Search for the cell housing the specified text and yield its (x, y) center coordinate. 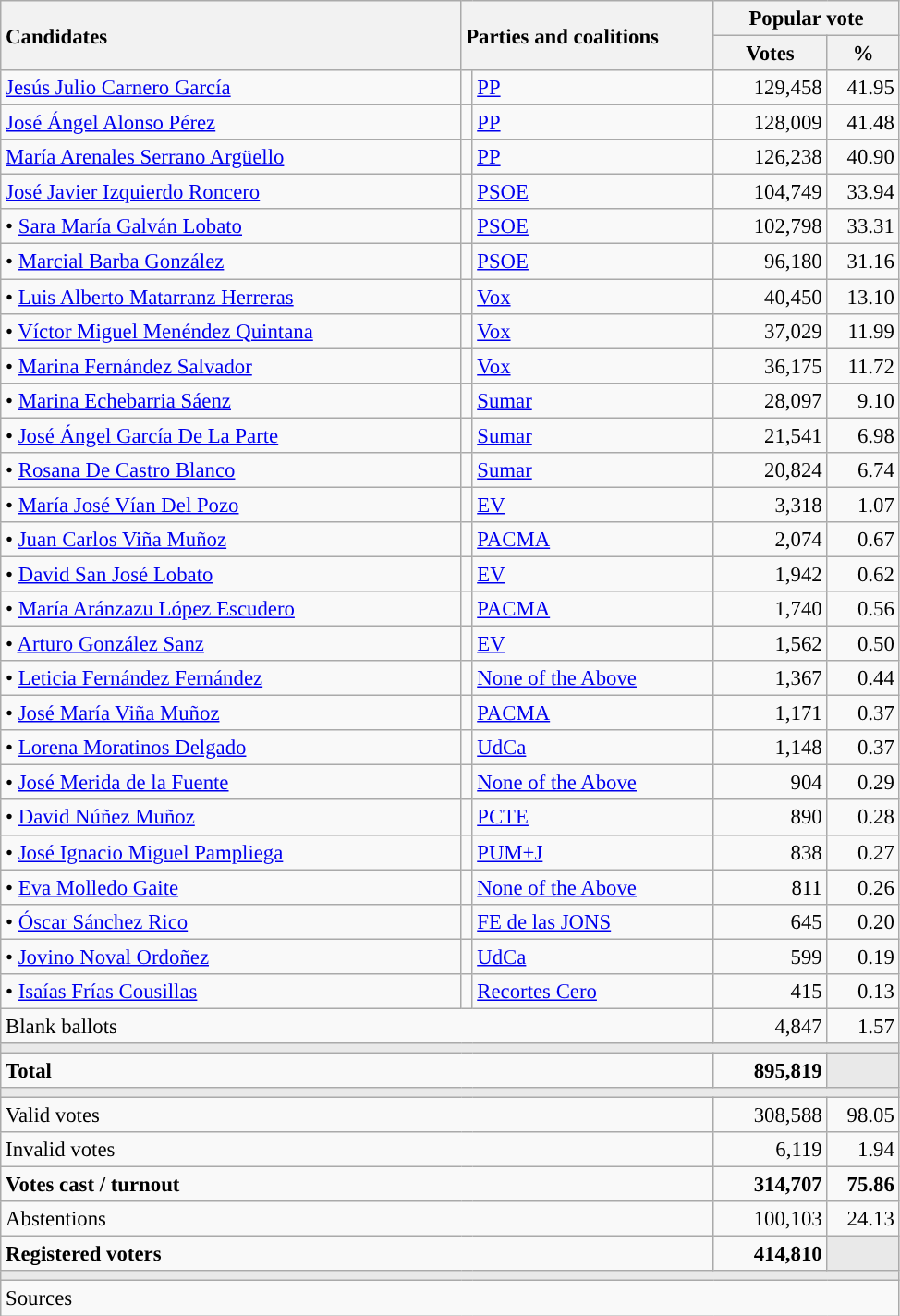
Popular vote (806, 18)
36,175 (771, 366)
126,238 (771, 157)
24.13 (863, 1219)
• Sara María Galván Lobato (231, 226)
% (863, 54)
11.99 (863, 331)
129,458 (771, 88)
41.48 (863, 123)
• Jovino Noval Ordoñez (231, 957)
0.20 (863, 921)
1,942 (771, 574)
0.29 (863, 783)
0.50 (863, 644)
645 (771, 921)
40.90 (863, 157)
PUM+J (593, 852)
Parties and coalitions (588, 35)
Recortes Cero (593, 992)
0.19 (863, 957)
0.44 (863, 678)
11.72 (863, 366)
0.13 (863, 992)
415 (771, 992)
75.86 (863, 1185)
98.05 (863, 1115)
José Javier Izquierdo Roncero (231, 192)
• Isaías Frías Cousillas (231, 992)
308,588 (771, 1115)
Total (357, 1070)
811 (771, 887)
• José Ángel García De La Parte (231, 435)
895,819 (771, 1070)
1.57 (863, 1026)
838 (771, 852)
• María Aránzazu López Escudero (231, 609)
• Eva Molledo Gaite (231, 887)
1,148 (771, 748)
José Ángel Alonso Pérez (231, 123)
• Leticia Fernández Fernández (231, 678)
0.62 (863, 574)
Invalid votes (357, 1150)
FE de las JONS (593, 921)
Votes (771, 54)
104,749 (771, 192)
1.07 (863, 505)
1,562 (771, 644)
599 (771, 957)
128,009 (771, 123)
102,798 (771, 226)
Jesús Julio Carnero García (231, 88)
100,103 (771, 1219)
1,740 (771, 609)
414,810 (771, 1254)
• Arturo González Sanz (231, 644)
0.26 (863, 887)
• Rosana De Castro Blanco (231, 470)
6,119 (771, 1150)
0.56 (863, 609)
• Marcial Barba González (231, 262)
314,707 (771, 1185)
21,541 (771, 435)
Blank ballots (357, 1026)
• Lorena Moratinos Delgado (231, 748)
20,824 (771, 470)
• Marina Echebarria Sáenz (231, 400)
0.28 (863, 818)
• José Merida de la Fuente (231, 783)
María Arenales Serrano Argüello (231, 157)
6.98 (863, 435)
• David Núñez Muñoz (231, 818)
Abstentions (357, 1219)
904 (771, 783)
31.16 (863, 262)
2,074 (771, 540)
3,318 (771, 505)
Votes cast / turnout (357, 1185)
• Óscar Sánchez Rico (231, 921)
1,171 (771, 713)
0.67 (863, 540)
33.31 (863, 226)
Sources (450, 1298)
0.27 (863, 852)
41.95 (863, 88)
37,029 (771, 331)
• David San José Lobato (231, 574)
1.94 (863, 1150)
40,450 (771, 297)
9.10 (863, 400)
• Juan Carlos Viña Muñoz (231, 540)
• Víctor Miguel Menéndez Quintana (231, 331)
1,367 (771, 678)
33.94 (863, 192)
PCTE (593, 818)
• José Ignacio Miguel Pampliega (231, 852)
13.10 (863, 297)
Candidates (231, 35)
28,097 (771, 400)
Registered voters (357, 1254)
96,180 (771, 262)
• José María Viña Muñoz (231, 713)
• Marina Fernández Salvador (231, 366)
6.74 (863, 470)
890 (771, 818)
4,847 (771, 1026)
Valid votes (357, 1115)
• María José Vían Del Pozo (231, 505)
• Luis Alberto Matarranz Herreras (231, 297)
